Provide the (x, y) coordinate of the cell's center where the given text is located.  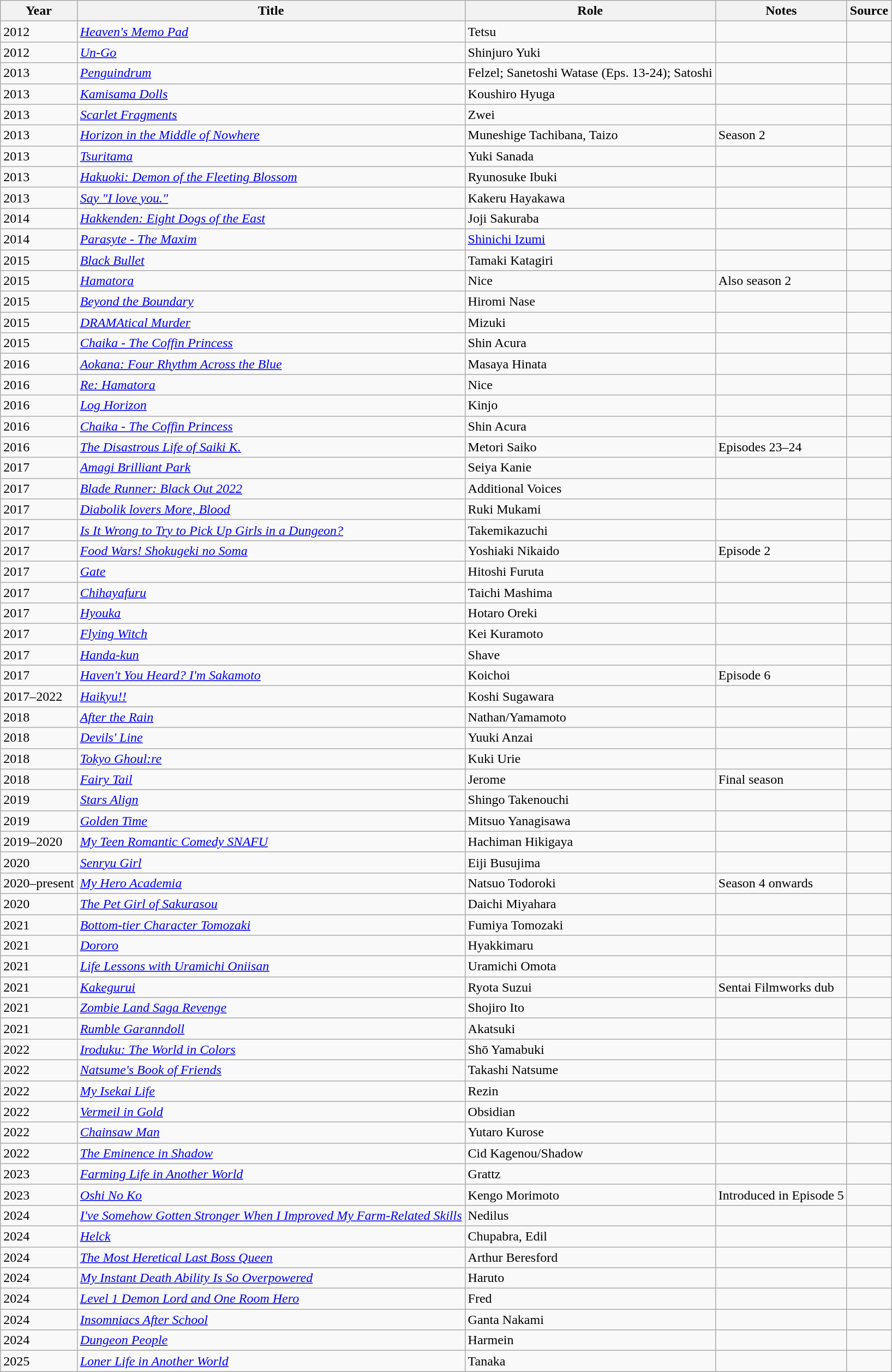
Yoshiaki Nikaido (590, 551)
Takashi Natsume (590, 1070)
Ryunosuke Ibuki (590, 177)
Zwei (590, 115)
Muneshige Tachibana, Taizo (590, 135)
2017–2022 (39, 696)
Title (271, 11)
2025 (39, 1361)
Hakuoki: Demon of the Fleeting Blossom (271, 177)
Eiji Busujima (590, 862)
Grattz (590, 1174)
Shinichi Izumi (590, 239)
The Most Heretical Last Boss Queen (271, 1257)
The Eminence in Shadow (271, 1153)
Hotaro Oreki (590, 613)
The Pet Girl of Sakurasou (271, 904)
Nedilus (590, 1215)
Tokyo Ghoul:re (271, 759)
Kengo Morimoto (590, 1195)
Taichi Mashima (590, 592)
2019–2020 (39, 842)
Rumble Garanndoll (271, 1029)
Uramichi Omota (590, 967)
Source (869, 11)
Arthur Beresford (590, 1257)
Ganta Nakami (590, 1320)
Is It Wrong to Try to Pick Up Girls in a Dungeon? (271, 530)
Black Bullet (271, 260)
Hachiman Hikigaya (590, 842)
My Teen Romantic Comedy SNAFU (271, 842)
Horizon in the Middle of Nowhere (271, 135)
Scarlet Fragments (271, 115)
Hamatora (271, 281)
Blade Runner: Black Out 2022 (271, 488)
Kinjo (590, 405)
Un-Go (271, 52)
Zombie Land Saga Revenge (271, 1008)
Shinjuro Yuki (590, 52)
Bottom-tier Character Tomozaki (271, 925)
Cid Kagenou/Shadow (590, 1153)
Helck (271, 1236)
Season 4 onwards (781, 883)
Tetsu (590, 32)
Natsuo Todoroki (590, 883)
Season 2 (781, 135)
Beyond the Boundary (271, 302)
Introduced in Episode 5 (781, 1195)
Chihayafuru (271, 592)
Shojiro Ito (590, 1008)
Fairy Tail (271, 779)
Flying Witch (271, 634)
Say "I love you." (271, 198)
Felzel; Sanetoshi Watase (Eps. 13-24); Satoshi (590, 73)
Role (590, 11)
Dungeon People (271, 1340)
My Isekai Life (271, 1091)
Kuki Urie (590, 759)
Obsidian (590, 1112)
Yutaro Kurose (590, 1132)
Oshi No Ko (271, 1195)
Year (39, 11)
Farming Life in Another World (271, 1174)
Takemikazuchi (590, 530)
Heaven's Memo Pad (271, 32)
Final season (781, 779)
Haven't You Heard? I'm Sakamoto (271, 676)
Chainsaw Man (271, 1132)
Additional Voices (590, 488)
Life Lessons with Uramichi Oniisan (271, 967)
Yuuki Anzai (590, 738)
Handa-kun (271, 655)
Natsume's Book of Friends (271, 1070)
Parasyte - The Maxim (271, 239)
Joji Sakuraba (590, 218)
Notes (781, 11)
Shingo Takenouchi (590, 800)
Daichi Miyahara (590, 904)
Fumiya Tomozaki (590, 925)
Kakegurui (271, 987)
My Hero Academia (271, 883)
Nathan/Yamamoto (590, 717)
Tsuritama (271, 156)
Stars Align (271, 800)
Akatsuki (590, 1029)
Dororo (271, 946)
Also season 2 (781, 281)
Loner Life in Another World (271, 1361)
Vermeil in Gold (271, 1112)
Koshi Sugawara (590, 696)
Kakeru Hayakawa (590, 198)
Diabolik lovers More, Blood (271, 509)
Ruki Mukami (590, 509)
Sentai Filmworks dub (781, 987)
Hitoshi Furuta (590, 571)
Chupabra, Edil (590, 1236)
Episode 2 (781, 551)
Harmein (590, 1340)
Mitsuo Yanagisawa (590, 821)
Log Horizon (271, 405)
2020–present (39, 883)
Haikyu!! (271, 696)
Ryota Suzui (590, 987)
Haruto (590, 1278)
Penguindrum (271, 73)
Senryu Girl (271, 862)
Mizuki (590, 323)
Masaya Hinata (590, 364)
Hyakkimaru (590, 946)
The Disastrous Life of Saiki K. (271, 447)
Kamisama Dolls (271, 94)
Tamaki Katagiri (590, 260)
Tanaka (590, 1361)
Koichoi (590, 676)
I've Somehow Gotten Stronger When I Improved My Farm-Related Skills (271, 1215)
Koushiro Hyuga (590, 94)
Devils' Line (271, 738)
Re: Hamatora (271, 385)
Yuki Sanada (590, 156)
Iroduku: The World in Colors (271, 1049)
Golden Time (271, 821)
Fred (590, 1299)
Hiromi Nase (590, 302)
Hakkenden: Eight Dogs of the East (271, 218)
DRAMAtical Murder (271, 323)
Gate (271, 571)
Level 1 Demon Lord and One Room Hero (271, 1299)
Jerome (590, 779)
Episodes 23–24 (781, 447)
Shave (590, 655)
Insomniacs After School (271, 1320)
Kei Kuramoto (590, 634)
My Instant Death Ability Is So Overpowered (271, 1278)
Aokana: Four Rhythm Across the Blue (271, 364)
Episode 6 (781, 676)
Food Wars! Shokugeki no Soma (271, 551)
Rezin (590, 1091)
After the Rain (271, 717)
Seiya Kanie (590, 468)
Shō Yamabuki (590, 1049)
Amagi Brilliant Park (271, 468)
Hyouka (271, 613)
Metori Saiko (590, 447)
